Find where the given text appears and provide that cell's center as [X, Y] coordinate. 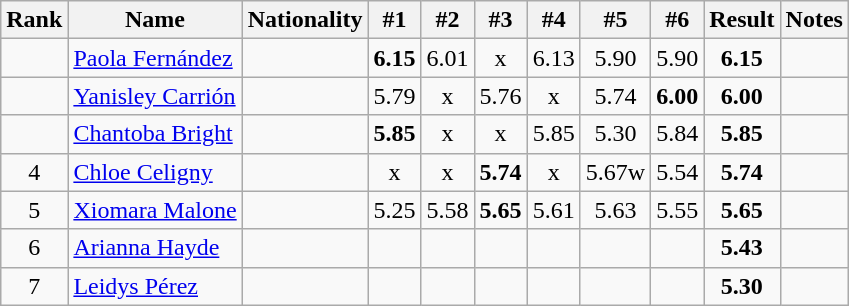
5 [34, 210]
6.13 [554, 58]
Notes [814, 20]
4 [34, 172]
#6 [678, 20]
5.54 [678, 172]
Paola Fernández [155, 58]
5.61 [554, 210]
5.43 [742, 248]
#4 [554, 20]
Xiomara Malone [155, 210]
5.76 [500, 96]
#2 [448, 20]
Arianna Hayde [155, 248]
Chloe Celigny [155, 172]
5.58 [448, 210]
#3 [500, 20]
6 [34, 248]
#1 [394, 20]
5.67w [615, 172]
Name [155, 20]
5.79 [394, 96]
Yanisley Carrión [155, 96]
5.25 [394, 210]
Chantoba Bright [155, 134]
5.63 [615, 210]
6.01 [448, 58]
Nationality [305, 20]
7 [34, 286]
5.84 [678, 134]
Rank [34, 20]
5.55 [678, 210]
Result [742, 20]
#5 [615, 20]
Leidys Pérez [155, 286]
